Extract the [X, Y] coordinate from the center of the cell holding the provided text.  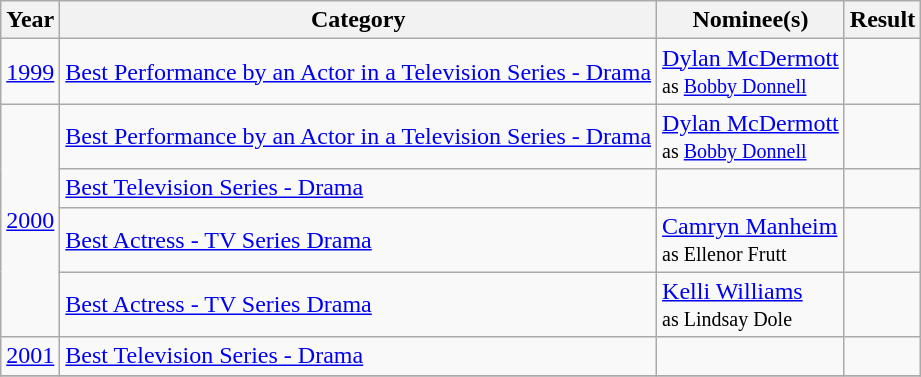
Result [882, 20]
Camryn Manheimas Ellenor Frutt [751, 240]
Year [30, 20]
1999 [30, 72]
2000 [30, 220]
Nominee(s) [751, 20]
Kelli Williamsas Lindsay Dole [751, 304]
2001 [30, 356]
Category [358, 20]
